Determine the [x, y] coordinate at the center of the cell enclosing the given text.  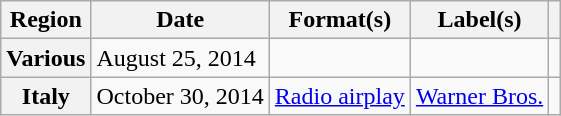
August 25, 2014 [180, 58]
Region [46, 20]
Format(s) [340, 20]
Date [180, 20]
Warner Bros. [479, 96]
Radio airplay [340, 96]
Italy [46, 96]
Label(s) [479, 20]
Various [46, 58]
October 30, 2014 [180, 96]
